Find where the given text appears and provide that cell's center as (X, Y) coordinate. 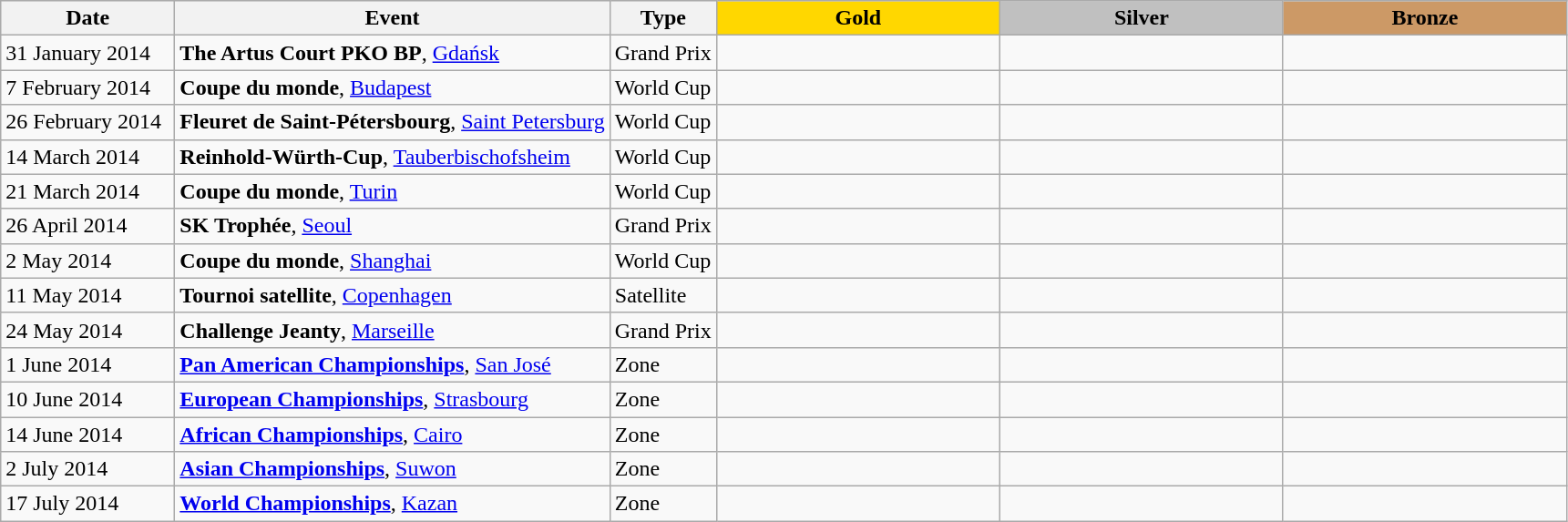
1 June 2014 (87, 364)
Coupe du monde, Shanghai (392, 261)
14 March 2014 (87, 157)
31 January 2014 (87, 53)
24 May 2014 (87, 330)
Pan American Championships, San José (392, 364)
Date (87, 18)
Type (663, 18)
The Artus Court PKO BP, Gdańsk (392, 53)
Challenge Jeanty, Marseille (392, 330)
Event (392, 18)
Asian Championships, Suwon (392, 469)
Reinhold-Würth-Cup, Tauberbischofsheim (392, 157)
European Championships, Strasbourg (392, 399)
Silver (1141, 18)
2 May 2014 (87, 261)
21 March 2014 (87, 191)
World Championships, Kazan (392, 504)
Coupe du monde, Turin (392, 191)
7 February 2014 (87, 87)
Fleuret de Saint-Pétersbourg, Saint Petersburg (392, 122)
Tournoi satellite, Copenhagen (392, 295)
SK Trophée, Seoul (392, 226)
10 June 2014 (87, 399)
Bronze (1425, 18)
Satellite (663, 295)
14 June 2014 (87, 435)
17 July 2014 (87, 504)
11 May 2014 (87, 295)
26 April 2014 (87, 226)
2 July 2014 (87, 469)
Coupe du monde, Budapest (392, 87)
Gold (858, 18)
26 February 2014 (87, 122)
African Championships, Cairo (392, 435)
